Return the [x, y] coordinate for the center point of the cell that contains the specified text.  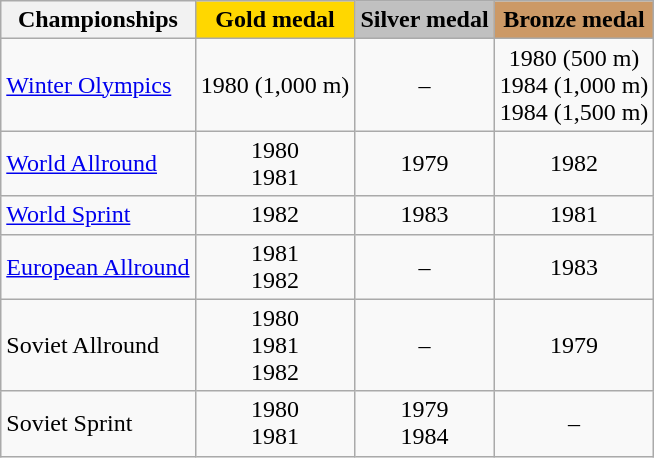
1980 (500 m) 1984 (1,000 m) 1984 (1,500 m) [574, 85]
Gold medal [275, 20]
Soviet Sprint [98, 424]
World Allround [98, 164]
1979 1984 [424, 424]
1980 (1,000 m) [275, 85]
1980 1981 1982 [275, 345]
Winter Olympics [98, 85]
European Allround [98, 266]
Silver medal [424, 20]
Championships [98, 20]
Bronze medal [574, 20]
1981 [574, 215]
Soviet Allround [98, 345]
1981 1982 [275, 266]
World Sprint [98, 215]
